Scan for the cell matching the given text and deliver its [x, y] coordinate at center. 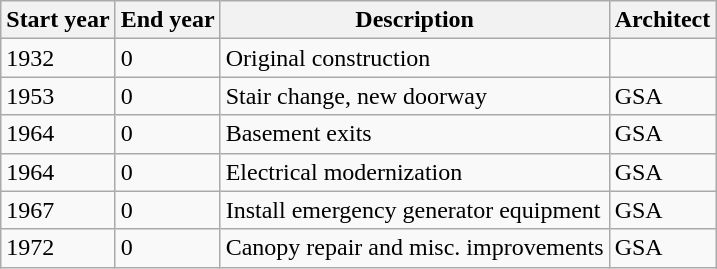
Stair change, new doorway [414, 96]
Original construction [414, 58]
1967 [58, 210]
1953 [58, 96]
1972 [58, 248]
Description [414, 20]
Architect [662, 20]
1932 [58, 58]
Basement exits [414, 134]
Install emergency generator equipment [414, 210]
Electrical modernization [414, 172]
End year [168, 20]
Canopy repair and misc. improvements [414, 248]
Start year [58, 20]
